Detect which cell encompasses the target text, then output its [X, Y] center coordinate. 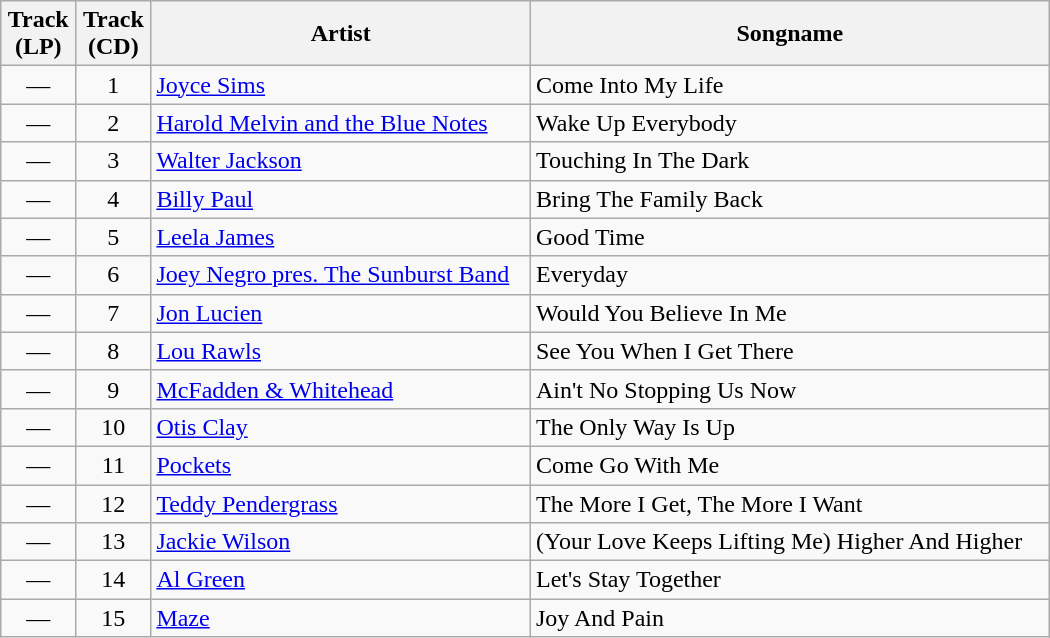
Al Green [341, 580]
11 [114, 465]
Harold Melvin and the Blue Notes [341, 123]
Wake Up Everybody [790, 123]
14 [114, 580]
5 [114, 237]
6 [114, 275]
Leela James [341, 237]
Lou Rawls [341, 351]
Otis Clay [341, 427]
Let's Stay Together [790, 580]
3 [114, 161]
Maze [341, 618]
Songname [790, 34]
Artist [341, 34]
2 [114, 123]
Track(CD) [114, 34]
15 [114, 618]
12 [114, 503]
The More I Get, The More I Want [790, 503]
McFadden & Whitehead [341, 389]
Bring The Family Back [790, 199]
Come Go With Me [790, 465]
The Only Way Is Up [790, 427]
Pockets [341, 465]
(Your Love Keeps Lifting Me) Higher And Higher [790, 542]
Walter Jackson [341, 161]
Come Into My Life [790, 85]
See You When I Get There [790, 351]
7 [114, 313]
Joy And Pain [790, 618]
1 [114, 85]
Teddy Pendergrass [341, 503]
Ain't No Stopping Us Now [790, 389]
8 [114, 351]
Would You Believe In Me [790, 313]
4 [114, 199]
Billy Paul [341, 199]
Jon Lucien [341, 313]
13 [114, 542]
Good Time [790, 237]
Touching In The Dark [790, 161]
Jackie Wilson [341, 542]
Track(LP) [38, 34]
10 [114, 427]
Everyday [790, 275]
Joey Negro pres. The Sunburst Band [341, 275]
9 [114, 389]
Joyce Sims [341, 85]
